Detect which cell encompasses the target text, then output its (X, Y) center coordinate. 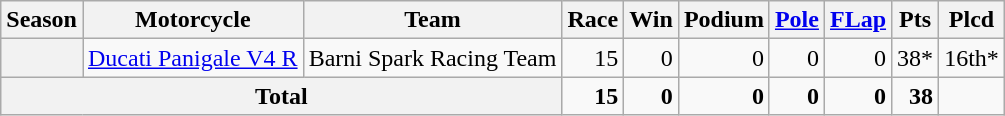
Motorcycle (192, 20)
FLap (858, 20)
Plcd (972, 20)
Total (282, 96)
Podium (724, 20)
Pole (796, 20)
Win (652, 20)
Ducati Panigale V4 R (192, 58)
Season (42, 20)
Pts (916, 20)
38 (916, 96)
38* (916, 58)
Race (593, 20)
Barni Spark Racing Team (432, 58)
16th* (972, 58)
Team (432, 20)
